Pinpoint the cell where the given text exists, returning its (x, y) midpoint coordinate. 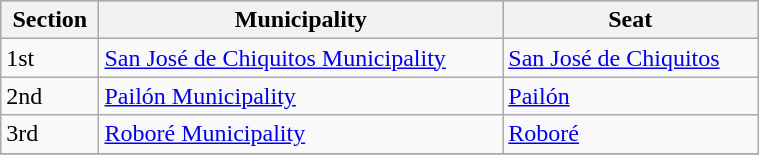
San José de Chiquitos Municipality (301, 58)
Section (50, 20)
San José de Chiquitos (630, 58)
Municipality (301, 20)
Pailón Municipality (301, 96)
2nd (50, 96)
Pailón (630, 96)
3rd (50, 134)
Seat (630, 20)
1st (50, 58)
Roboré (630, 134)
Roboré Municipality (301, 134)
